Locate the cell with the specified text and output its [X, Y] center coordinate. 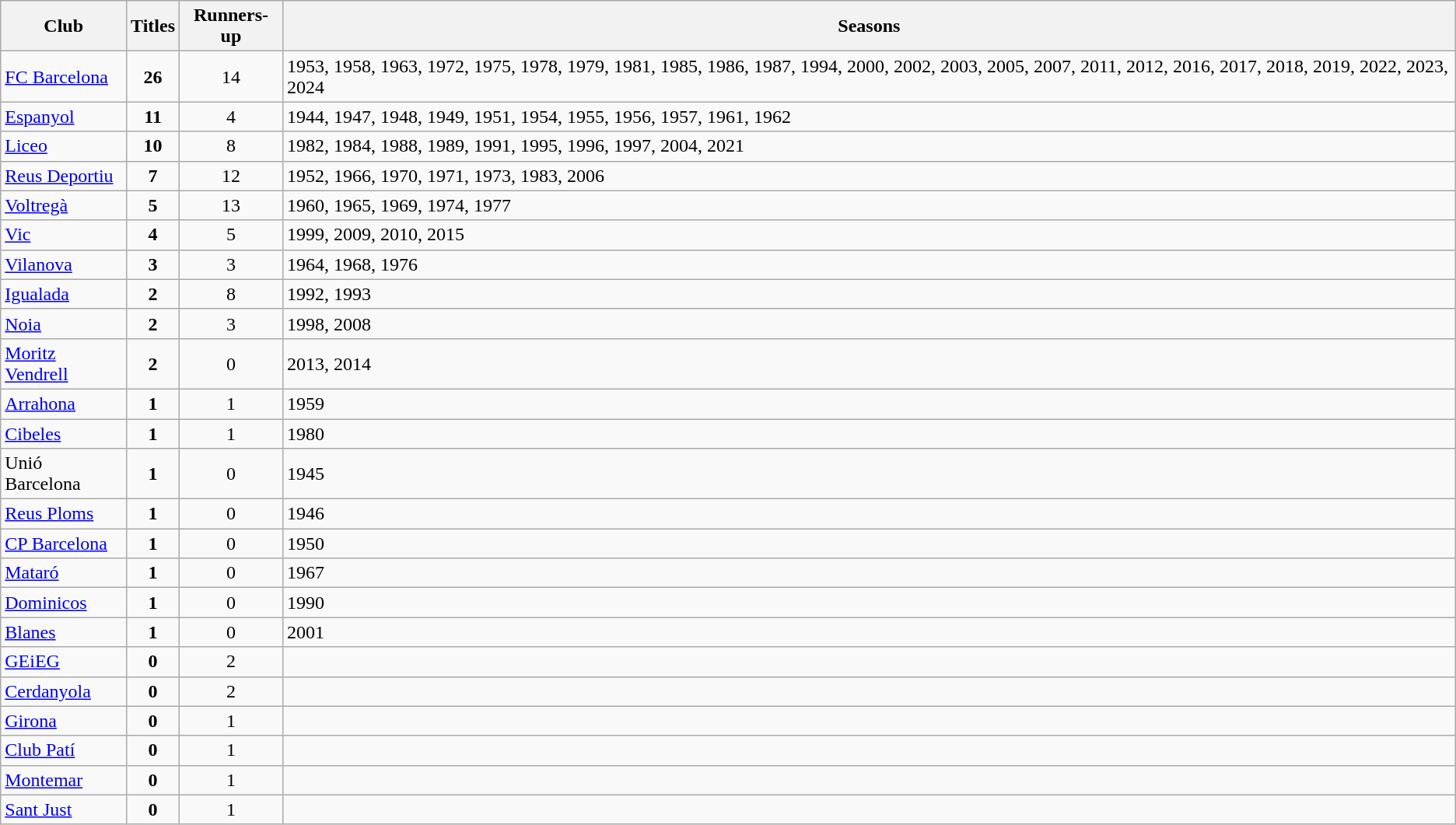
Liceo [64, 146]
Club [64, 26]
Titles [153, 26]
26 [153, 76]
12 [232, 176]
2001 [869, 632]
1946 [869, 514]
1944, 1947, 1948, 1949, 1951, 1954, 1955, 1956, 1957, 1961, 1962 [869, 117]
Vic [64, 235]
11 [153, 117]
14 [232, 76]
10 [153, 146]
Igualada [64, 294]
1945 [869, 474]
7 [153, 176]
2013, 2014 [869, 364]
Reus Ploms [64, 514]
1992, 1993 [869, 294]
1950 [869, 544]
Voltregà [64, 205]
1998, 2008 [869, 323]
Sant Just [64, 809]
Mataró [64, 573]
Blanes [64, 632]
1959 [869, 404]
Arrahona [64, 404]
1960, 1965, 1969, 1974, 1977 [869, 205]
1967 [869, 573]
1964, 1968, 1976 [869, 264]
13 [232, 205]
Cerdanyola [64, 691]
Vilanova [64, 264]
Club Patí [64, 750]
1980 [869, 433]
FC Barcelona [64, 76]
1952, 1966, 1970, 1971, 1973, 1983, 2006 [869, 176]
CP Barcelona [64, 544]
Reus Deportiu [64, 176]
Cibeles [64, 433]
1999, 2009, 2010, 2015 [869, 235]
Moritz Vendrell [64, 364]
Seasons [869, 26]
GEiEG [64, 662]
1990 [869, 603]
Runners-up [232, 26]
Dominicos [64, 603]
Noia [64, 323]
Montemar [64, 780]
Unió Barcelona [64, 474]
Espanyol [64, 117]
Girona [64, 721]
1982, 1984, 1988, 1989, 1991, 1995, 1996, 1997, 2004, 2021 [869, 146]
